Output the [X, Y] coordinate of the center of the cell containing the given text.  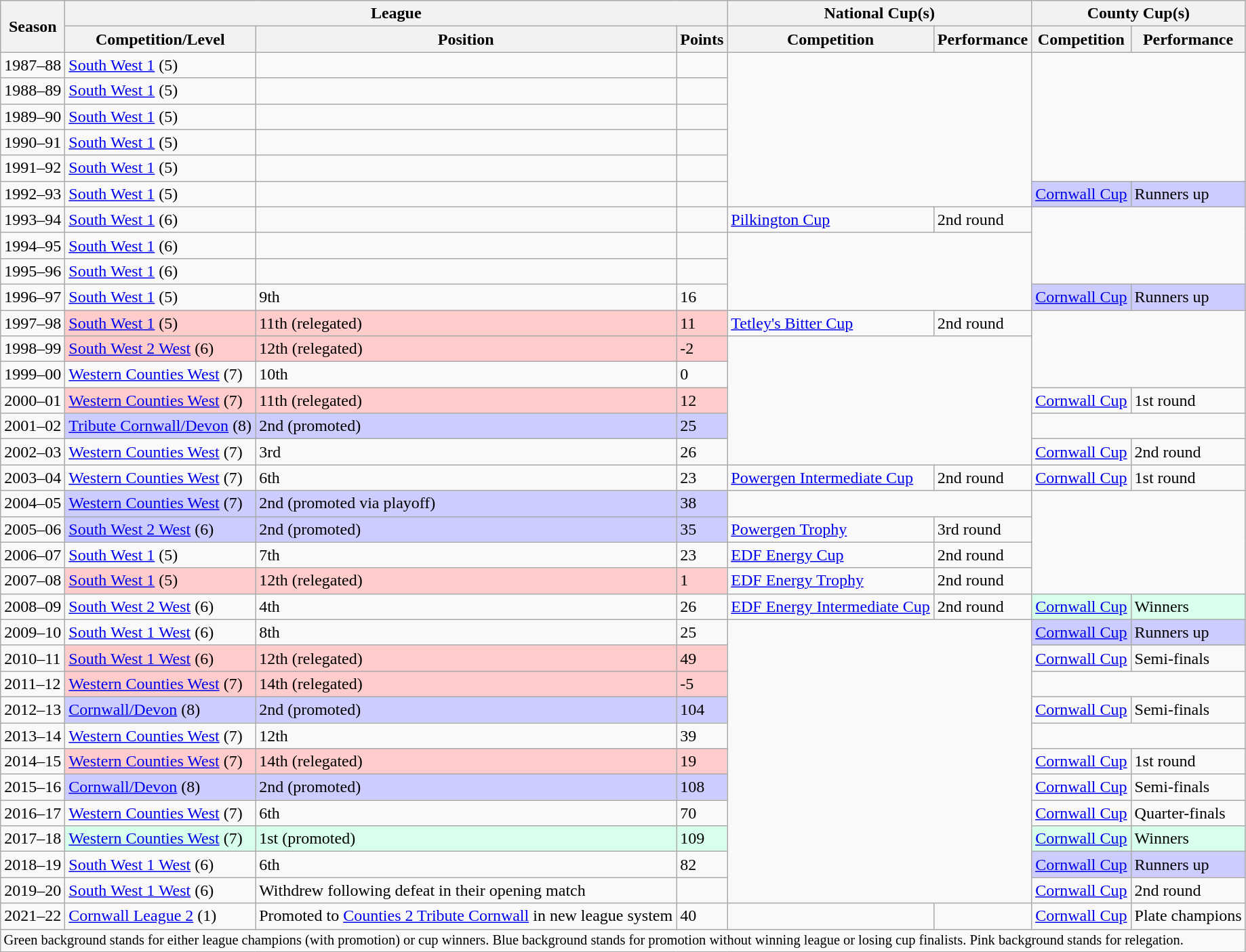
National Cup(s) [880, 14]
1989–90 [33, 117]
1998–99 [33, 349]
11 [702, 323]
3rd [466, 452]
Tetley's Bitter Cup [831, 323]
1990–91 [33, 142]
2010–11 [33, 658]
39 [702, 735]
12th [466, 735]
1991–92 [33, 168]
EDF Energy Trophy [831, 581]
2017–18 [33, 839]
2002–03 [33, 452]
2011–12 [33, 684]
35 [702, 529]
1995–96 [33, 271]
-2 [702, 349]
Plate champions [1188, 916]
49 [702, 658]
0 [702, 375]
19 [702, 762]
109 [702, 839]
Season [33, 26]
2003–04 [33, 478]
40 [702, 916]
1992–93 [33, 194]
1994–95 [33, 245]
County Cup(s) [1139, 14]
Competition/Level [160, 39]
2009–10 [33, 632]
-5 [702, 684]
82 [702, 865]
12 [702, 400]
1997–98 [33, 323]
9th [466, 297]
1988–89 [33, 91]
8th [466, 632]
League [396, 14]
70 [702, 813]
1st (promoted) [466, 839]
Cornwall League 2 (1) [160, 916]
2007–08 [33, 581]
Pilkington Cup [831, 220]
16 [702, 297]
2000–01 [33, 400]
EDF Energy Cup [831, 555]
2016–17 [33, 813]
1 [702, 581]
Powergen Intermediate Cup [831, 478]
1999–00 [33, 375]
2018–19 [33, 865]
Points [702, 39]
Powergen Trophy [831, 529]
Quarter-finals [1188, 813]
1987–88 [33, 65]
2001–02 [33, 426]
3rd round [982, 529]
2012–13 [33, 709]
10th [466, 375]
4th [466, 606]
2004–05 [33, 503]
2021–22 [33, 916]
2014–15 [33, 762]
2013–14 [33, 735]
7th [466, 555]
EDF Energy Intermediate Cup [831, 606]
Withdrew following defeat in their opening match [466, 890]
1996–97 [33, 297]
2nd (promoted via playoff) [466, 503]
1993–94 [33, 220]
2006–07 [33, 555]
Promoted to Counties 2 Tribute Cornwall in new league system [466, 916]
2019–20 [33, 890]
2015–16 [33, 787]
Position [466, 39]
2005–06 [33, 529]
38 [702, 503]
2008–09 [33, 606]
104 [702, 709]
Tribute Cornwall/Devon (8) [160, 426]
108 [702, 787]
